Search for the cell housing the specified text and yield its (x, y) center coordinate. 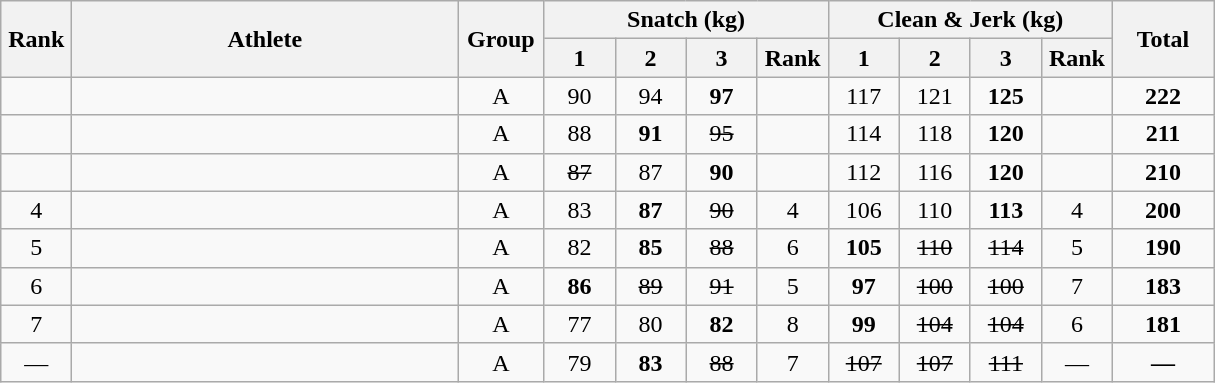
105 (864, 248)
Athlete (265, 39)
Clean & Jerk (kg) (970, 20)
77 (580, 324)
117 (864, 96)
Total (1162, 39)
85 (650, 248)
111 (1006, 362)
222 (1162, 96)
112 (864, 172)
94 (650, 96)
211 (1162, 134)
183 (1162, 286)
118 (934, 134)
79 (580, 362)
8 (792, 324)
Snatch (kg) (686, 20)
210 (1162, 172)
116 (934, 172)
80 (650, 324)
106 (864, 210)
95 (722, 134)
200 (1162, 210)
89 (650, 286)
190 (1162, 248)
86 (580, 286)
181 (1162, 324)
113 (1006, 210)
Group (501, 39)
99 (864, 324)
125 (1006, 96)
121 (934, 96)
